Find where the given text appears and provide that cell's center as (X, Y) coordinate. 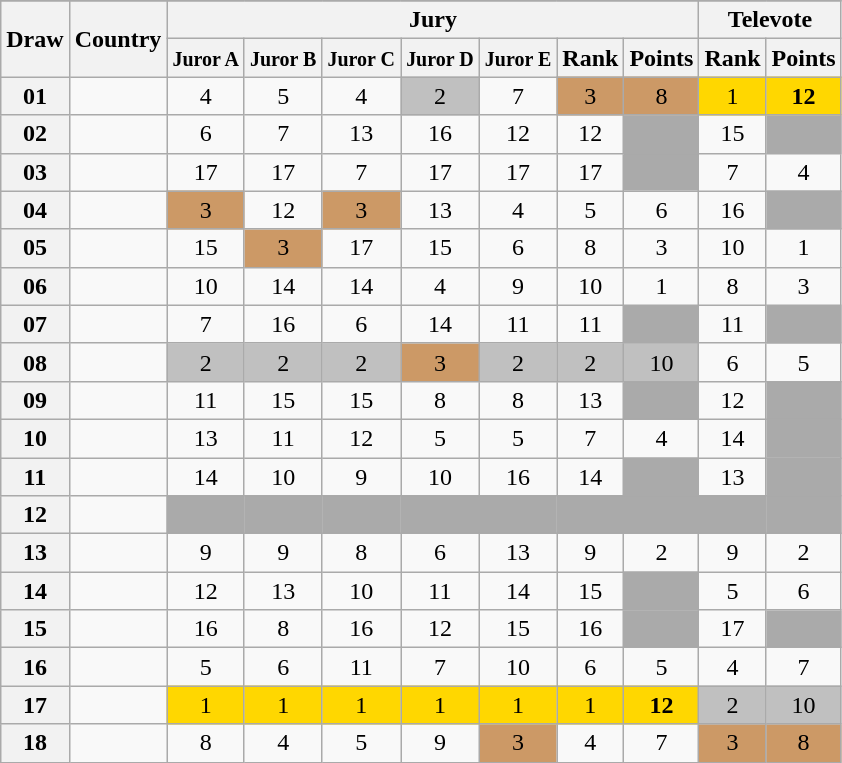
Draw (35, 39)
Juror D (440, 58)
04 (35, 210)
03 (35, 172)
Juror C (362, 58)
Juror E (518, 58)
08 (35, 362)
05 (35, 248)
Country (118, 39)
01 (35, 96)
Jury (433, 20)
02 (35, 134)
07 (35, 324)
Juror A (206, 58)
06 (35, 286)
18 (35, 743)
Juror B (283, 58)
Televote (770, 20)
09 (35, 400)
